Identify which cell holds the provided text, then report its [x, y] central coordinate. 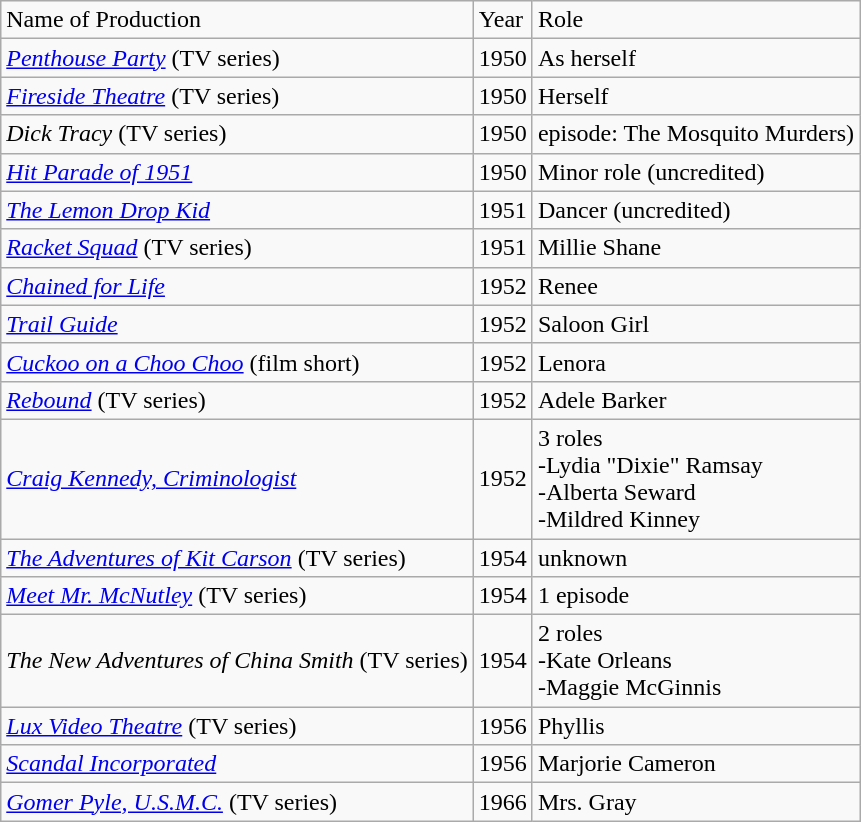
Scandal Incorporated [238, 764]
Penthouse Party (TV series) [238, 58]
Phyllis [696, 726]
Meet Mr. McNutley (TV series) [238, 596]
Rebound (TV series) [238, 400]
The Adventures of Kit Carson (TV series) [238, 557]
Trail Guide [238, 324]
Craig Kennedy, Criminologist [238, 478]
Dick Tracy (TV series) [238, 134]
Gomer Pyle, U.S.M.C. (TV series) [238, 802]
Racket Squad (TV series) [238, 248]
Chained for Life [238, 286]
episode: The Mosquito Murders) [696, 134]
Mrs. Gray [696, 802]
1 episode [696, 596]
Marjorie Cameron [696, 764]
As herself [696, 58]
Role [696, 20]
Hit Parade of 1951 [238, 172]
The New Adventures of China Smith (TV series) [238, 661]
2 roles-Kate Orleans-Maggie McGinnis [696, 661]
Millie Shane [696, 248]
unknown [696, 557]
Herself [696, 96]
Fireside Theatre (TV series) [238, 96]
Adele Barker [696, 400]
Minor role (uncredited) [696, 172]
1966 [502, 802]
The Lemon Drop Kid [238, 210]
Lux Video Theatre (TV series) [238, 726]
Dancer (uncredited) [696, 210]
Cuckoo on a Choo Choo (film short) [238, 362]
Year [502, 20]
Lenora [696, 362]
Saloon Girl [696, 324]
Name of Production [238, 20]
3 roles-Lydia "Dixie" Ramsay-Alberta Seward-Mildred Kinney [696, 478]
Renee [696, 286]
